Locate the cell with the specified text and output its (x, y) center coordinate. 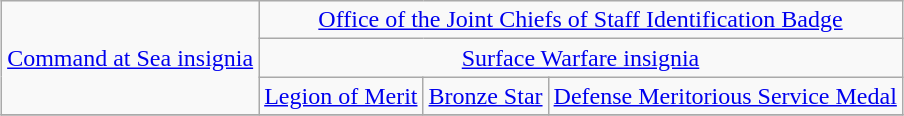
Command at Sea insignia (130, 58)
Bronze Star (486, 96)
Legion of Merit (341, 96)
Office of the Joint Chiefs of Staff Identification Badge (581, 20)
Defense Meritorious Service Medal (725, 96)
Surface Warfare insignia (581, 58)
